Extract the (X, Y) coordinate from the center of the cell holding the provided text.  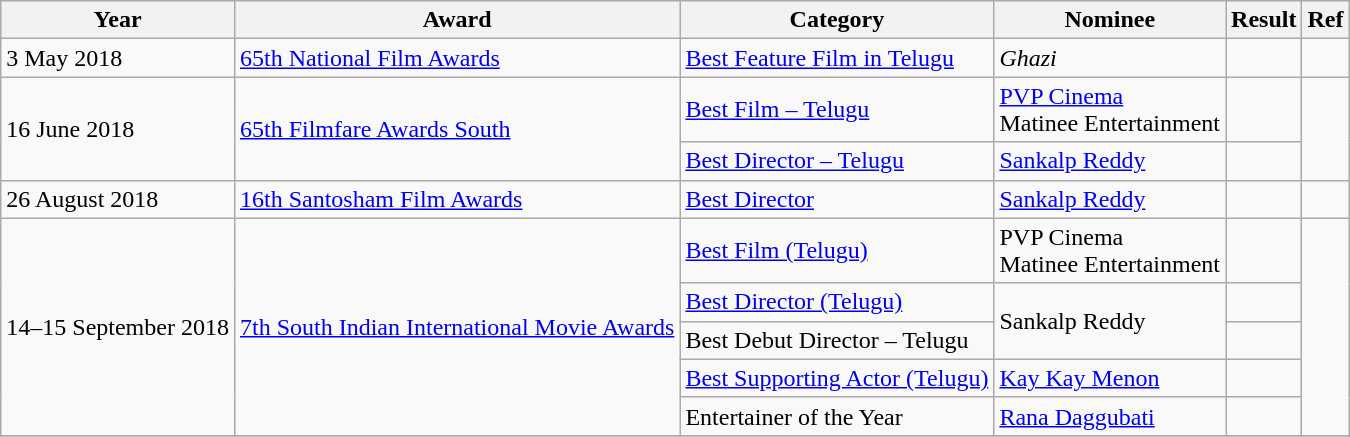
Rana Daggubati (1110, 416)
Ghazi (1110, 58)
Year (118, 20)
Entertainer of the Year (837, 416)
3 May 2018 (118, 58)
Nominee (1110, 20)
Best Director – Telugu (837, 161)
Ref (1326, 20)
Best Debut Director – Telugu (837, 340)
65th National Film Awards (456, 58)
Best Director (Telugu) (837, 302)
Category (837, 20)
14–15 September 2018 (118, 326)
Best Film – Telugu (837, 110)
65th Filmfare Awards South (456, 128)
Best Feature Film in Telugu (837, 58)
26 August 2018 (118, 199)
16th Santosham Film Awards (456, 199)
Best Director (837, 199)
Kay Kay Menon (1110, 378)
Best Film (Telugu) (837, 250)
Best Supporting Actor (Telugu) (837, 378)
Result (1264, 20)
Award (456, 20)
7th South Indian International Movie Awards (456, 326)
16 June 2018 (118, 128)
